Output the [X, Y] coordinate of the center of the cell containing the given text.  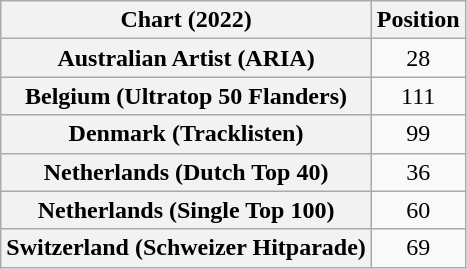
Position [418, 20]
Netherlands (Dutch Top 40) [186, 172]
111 [418, 96]
36 [418, 172]
Belgium (Ultratop 50 Flanders) [186, 96]
Netherlands (Single Top 100) [186, 210]
Chart (2022) [186, 20]
Australian Artist (ARIA) [186, 58]
60 [418, 210]
28 [418, 58]
99 [418, 134]
69 [418, 248]
Denmark (Tracklisten) [186, 134]
Switzerland (Schweizer Hitparade) [186, 248]
